Search for the cell housing the specified text and yield its (x, y) center coordinate. 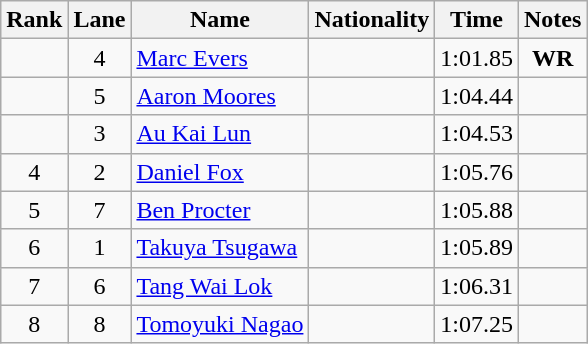
Rank (34, 20)
Lane (100, 20)
Daniel Fox (220, 172)
WR (552, 58)
1:05.76 (477, 172)
1:05.89 (477, 248)
Time (477, 20)
Au Kai Lun (220, 134)
1:01.85 (477, 58)
Nationality (372, 20)
Marc Evers (220, 58)
1:04.53 (477, 134)
2 (100, 172)
Tang Wai Lok (220, 286)
Aaron Moores (220, 96)
1:05.88 (477, 210)
Takuya Tsugawa (220, 248)
1:04.44 (477, 96)
Name (220, 20)
3 (100, 134)
1 (100, 248)
Tomoyuki Nagao (220, 324)
Ben Procter (220, 210)
1:07.25 (477, 324)
Notes (552, 20)
1:06.31 (477, 286)
